Locate the cell with the specified text and output its (X, Y) center coordinate. 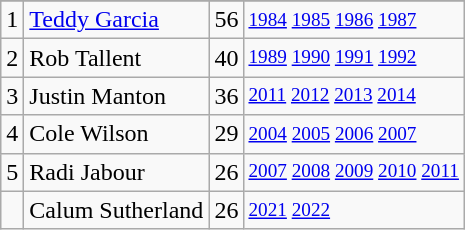
4 (12, 134)
36 (226, 96)
2007 2008 2009 2010 2011 (354, 172)
3 (12, 96)
Calum Sutherland (116, 210)
Radi Jabour (116, 172)
1989 1990 1991 1992 (354, 58)
Cole Wilson (116, 134)
1 (12, 20)
2004 2005 2006 2007 (354, 134)
2011 2012 2013 2014 (354, 96)
56 (226, 20)
1984 1985 1986 1987 (354, 20)
5 (12, 172)
Teddy Garcia (116, 20)
Rob Tallent (116, 58)
Justin Manton (116, 96)
29 (226, 134)
40 (226, 58)
2 (12, 58)
2021 2022 (354, 210)
